Provide the [X, Y] coordinate of the cell's center where the given text is located.  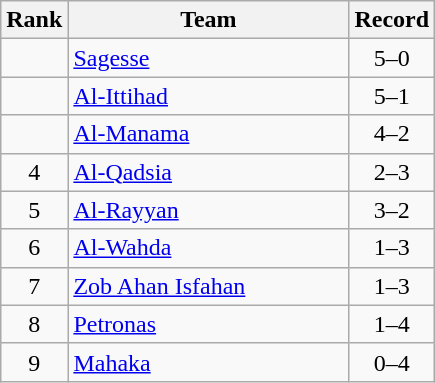
Sagesse [208, 58]
6 [34, 248]
Mahaka [208, 362]
7 [34, 286]
1–4 [392, 324]
Rank [34, 20]
Record [392, 20]
3–2 [392, 210]
Al-Manama [208, 134]
Petronas [208, 324]
4 [34, 172]
Al-Ittihad [208, 96]
4–2 [392, 134]
Al-Qadsia [208, 172]
0–4 [392, 362]
9 [34, 362]
2–3 [392, 172]
5–0 [392, 58]
Al-Rayyan [208, 210]
Al-Wahda [208, 248]
5–1 [392, 96]
Team [208, 20]
8 [34, 324]
5 [34, 210]
Zob Ahan Isfahan [208, 286]
